For the text-containing cell, return its midpoint in [x, y] coordinate format. 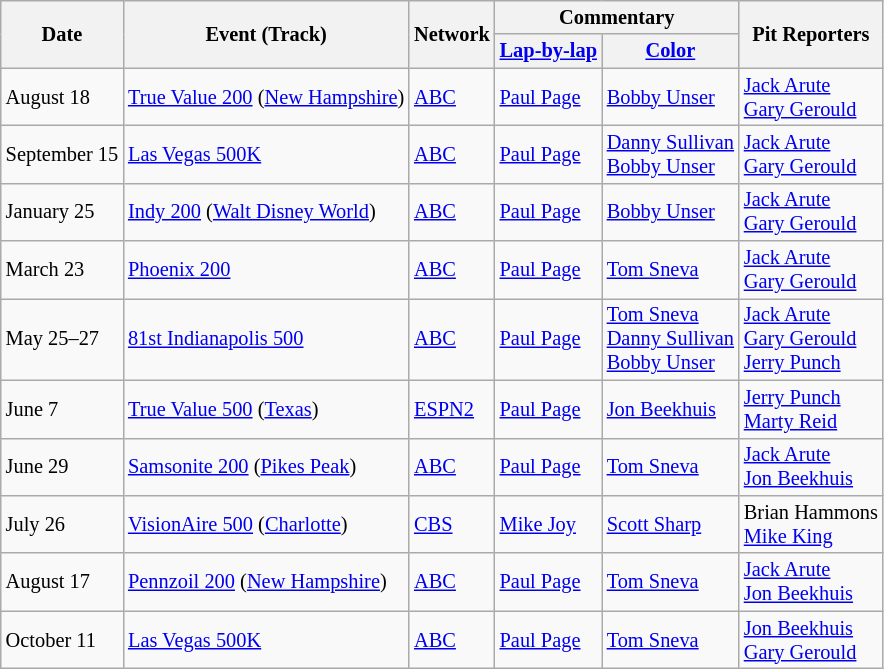
October 11 [62, 640]
True Value 500 (Texas) [266, 409]
Phoenix 200 [266, 270]
September 15 [62, 154]
January 25 [62, 212]
Jerry PunchMarty Reid [811, 409]
Mike Joy [548, 524]
81st Indianapolis 500 [266, 339]
May 25–27 [62, 339]
Tom SnevaDanny SullivanBobby Unser [670, 339]
Jack AruteGary GerouldJerry Punch [811, 339]
True Value 200 (New Hampshire) [266, 97]
June 29 [62, 467]
Scott Sharp [670, 524]
Network [452, 34]
Jon BeekhuisGary Gerould [811, 640]
Danny SullivanBobby Unser [670, 154]
Pit Reporters [811, 34]
March 23 [62, 270]
Pennzoil 200 (New Hampshire) [266, 582]
July 26 [62, 524]
Brian HammonsMike King [811, 524]
June 7 [62, 409]
Color [670, 51]
Jon Beekhuis [670, 409]
Indy 200 (Walt Disney World) [266, 212]
VisionAire 500 (Charlotte) [266, 524]
Commentary [617, 17]
Lap-by-lap [548, 51]
Date [62, 34]
Event (Track) [266, 34]
ESPN2 [452, 409]
August 17 [62, 582]
Samsonite 200 (Pikes Peak) [266, 467]
August 18 [62, 97]
CBS [452, 524]
